Return the [x, y] coordinate for the center point of the cell that contains the specified text.  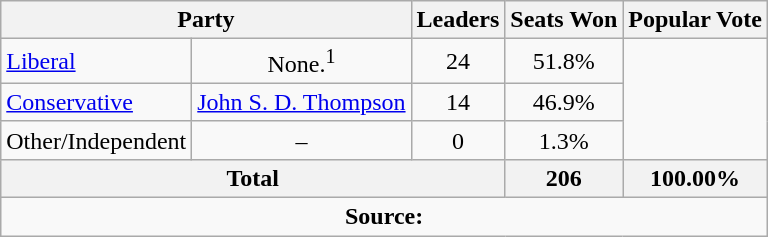
Source: [384, 217]
Leaders [458, 20]
Conservative [96, 102]
Party [206, 20]
Popular Vote [696, 20]
Liberal [96, 62]
John S. D. Thompson [302, 102]
Other/Independent [96, 140]
Seats Won [564, 20]
100.00% [696, 178]
None.1 [302, 62]
206 [564, 178]
46.9% [564, 102]
1.3% [564, 140]
24 [458, 62]
– [302, 140]
51.8% [564, 62]
0 [458, 140]
14 [458, 102]
Total [253, 178]
